Identify which cell holds the provided text, then report its (x, y) central coordinate. 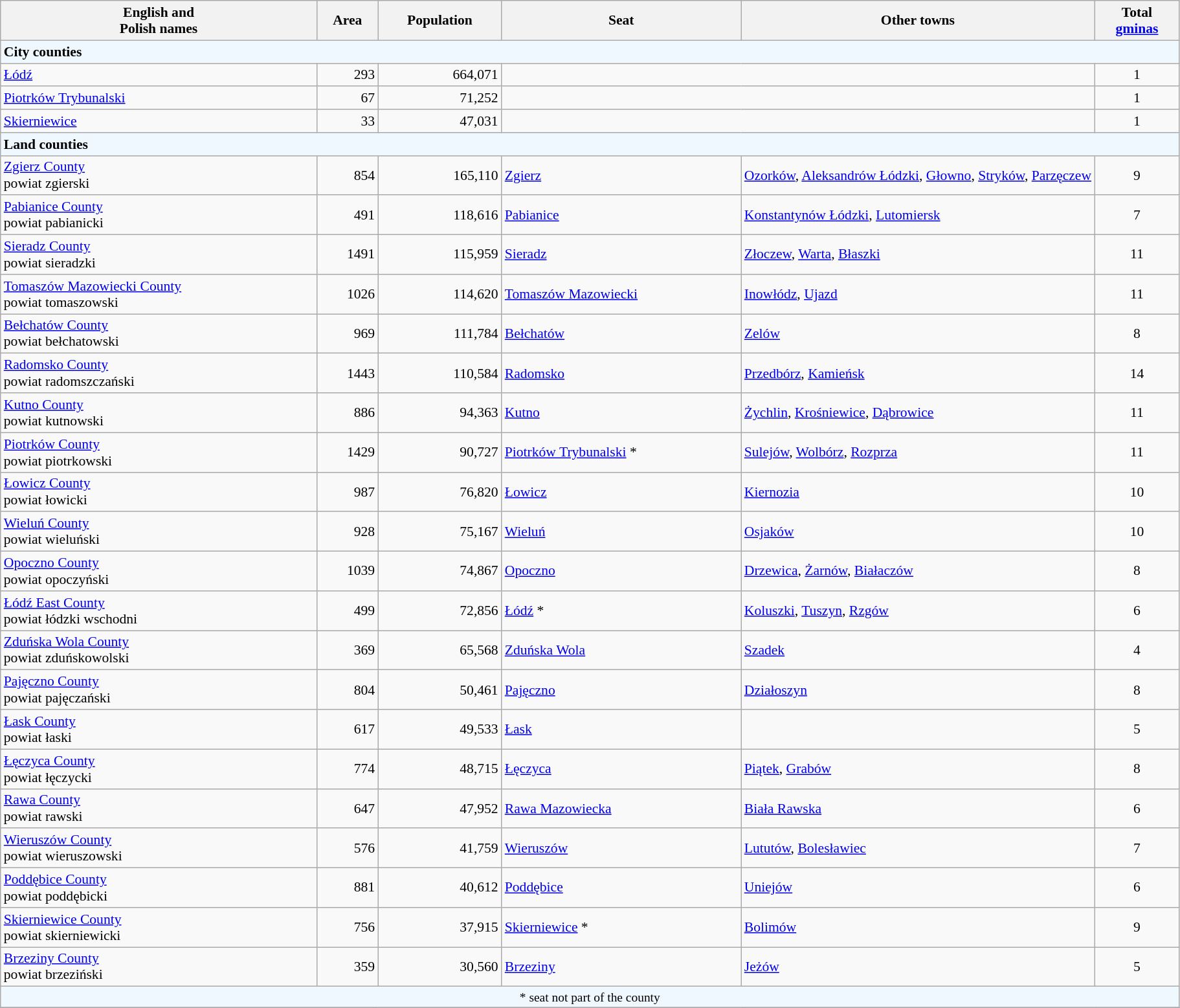
Population (440, 21)
71,252 (440, 98)
47,031 (440, 121)
369 (347, 650)
Sieradz County powiat sieradzki (159, 255)
Szadek (918, 650)
Inowłódz, Ujazd (918, 294)
English and Polish names (159, 21)
Kutno (621, 413)
774 (347, 769)
Poddębice (621, 888)
Radomsko (621, 373)
50,461 (440, 690)
Łódź East County powiat łódzki wschodni (159, 611)
Ozorków, Aleksandrów Łódzki, Głowno, Stryków, Parzęczew (918, 175)
72,856 (440, 611)
76,820 (440, 492)
Opoczno County powiat opoczyński (159, 571)
1429 (347, 452)
Tomaszów Mazowiecki (621, 294)
94,363 (440, 413)
65,568 (440, 650)
Radomsko County powiat radomszczański (159, 373)
14 (1137, 373)
Opoczno (621, 571)
Sulejów, Wolbórz, Rozprza (918, 452)
664,071 (440, 75)
Uniejów (918, 888)
Brzeziny County powiat brzeziński (159, 967)
Piotrków County powiat piotrkowski (159, 452)
90,727 (440, 452)
Pabianice (621, 215)
359 (347, 967)
Pajęczno (621, 690)
114,620 (440, 294)
Pabianice County powiat pabianicki (159, 215)
Jeżów (918, 967)
Piątek, Grabów (918, 769)
Biała Rawska (918, 808)
49,533 (440, 729)
1026 (347, 294)
30,560 (440, 967)
1443 (347, 373)
City counties (590, 52)
Wieluń County powiat wieluński (159, 532)
Zelów (918, 334)
617 (347, 729)
Skierniewice County powiat skierniewicki (159, 927)
Zduńska Wola (621, 650)
Zgierz County powiat zgierski (159, 175)
293 (347, 75)
110,584 (440, 373)
111,784 (440, 334)
647 (347, 808)
Przedbórz, Kamieńsk (918, 373)
Skierniewice * (621, 927)
Łęczyca (621, 769)
Total gminas (1137, 21)
Łódź * (621, 611)
Łęczyca County powiat łęczycki (159, 769)
* seat not part of the county (590, 997)
Brzeziny (621, 967)
41,759 (440, 848)
756 (347, 927)
Kutno County powiat kutnowski (159, 413)
Zduńska Wola County powiat zduńskowolski (159, 650)
Łowicz (621, 492)
987 (347, 492)
Osjaków (918, 532)
Pajęczno County powiat pajęczański (159, 690)
1039 (347, 571)
Konstantynów Łódzki, Lutomiersk (918, 215)
Land counties (590, 144)
75,167 (440, 532)
47,952 (440, 808)
48,715 (440, 769)
Łódź (159, 75)
Skierniewice (159, 121)
Łowicz County powiat łowicki (159, 492)
Wieruszów (621, 848)
886 (347, 413)
Koluszki, Tuszyn, Rzgów (918, 611)
40,612 (440, 888)
Tomaszów Mazowiecki County powiat tomaszowski (159, 294)
Żychlin, Krośniewice, Dąbrowice (918, 413)
Area (347, 21)
Other towns (918, 21)
Łask (621, 729)
499 (347, 611)
Bełchatów County powiat bełchatowski (159, 334)
115,959 (440, 255)
67 (347, 98)
Seat (621, 21)
33 (347, 121)
Piotrków Trybunalski (159, 98)
Wieluń (621, 532)
Sieradz (621, 255)
4 (1137, 650)
Drzewica, Żarnów, Białaczów (918, 571)
Złoczew, Warta, Błaszki (918, 255)
Bolimów (918, 927)
Łask County powiat łaski (159, 729)
881 (347, 888)
Rawa Mazowiecka (621, 808)
1491 (347, 255)
Piotrków Trybunalski * (621, 452)
928 (347, 532)
74,867 (440, 571)
Lututów, Bolesławiec (918, 848)
37,915 (440, 927)
Rawa County powiat rawski (159, 808)
165,110 (440, 175)
Poddębice County powiat poddębicki (159, 888)
Kiernozia (918, 492)
854 (347, 175)
Zgierz (621, 175)
Wieruszów County powiat wieruszowski (159, 848)
576 (347, 848)
804 (347, 690)
Bełchatów (621, 334)
491 (347, 215)
118,616 (440, 215)
Działoszyn (918, 690)
969 (347, 334)
